Pinpoint the cell where the given text exists, returning its (X, Y) midpoint coordinate. 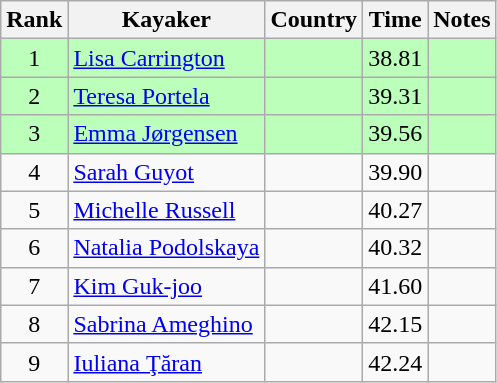
40.32 (396, 248)
Lisa Carrington (166, 58)
42.24 (396, 362)
3 (34, 134)
5 (34, 210)
4 (34, 172)
9 (34, 362)
42.15 (396, 324)
38.81 (396, 58)
Sabrina Ameghino (166, 324)
40.27 (396, 210)
Kayaker (166, 20)
Notes (462, 20)
Michelle Russell (166, 210)
1 (34, 58)
8 (34, 324)
Iuliana Ţăran (166, 362)
2 (34, 96)
Rank (34, 20)
41.60 (396, 286)
Natalia Podolskaya (166, 248)
Time (396, 20)
39.56 (396, 134)
Emma Jørgensen (166, 134)
39.31 (396, 96)
7 (34, 286)
Sarah Guyot (166, 172)
Teresa Portela (166, 96)
6 (34, 248)
Country (314, 20)
Kim Guk-joo (166, 286)
39.90 (396, 172)
